From the cell containing the given text, extract its center point as [X, Y] coordinate. 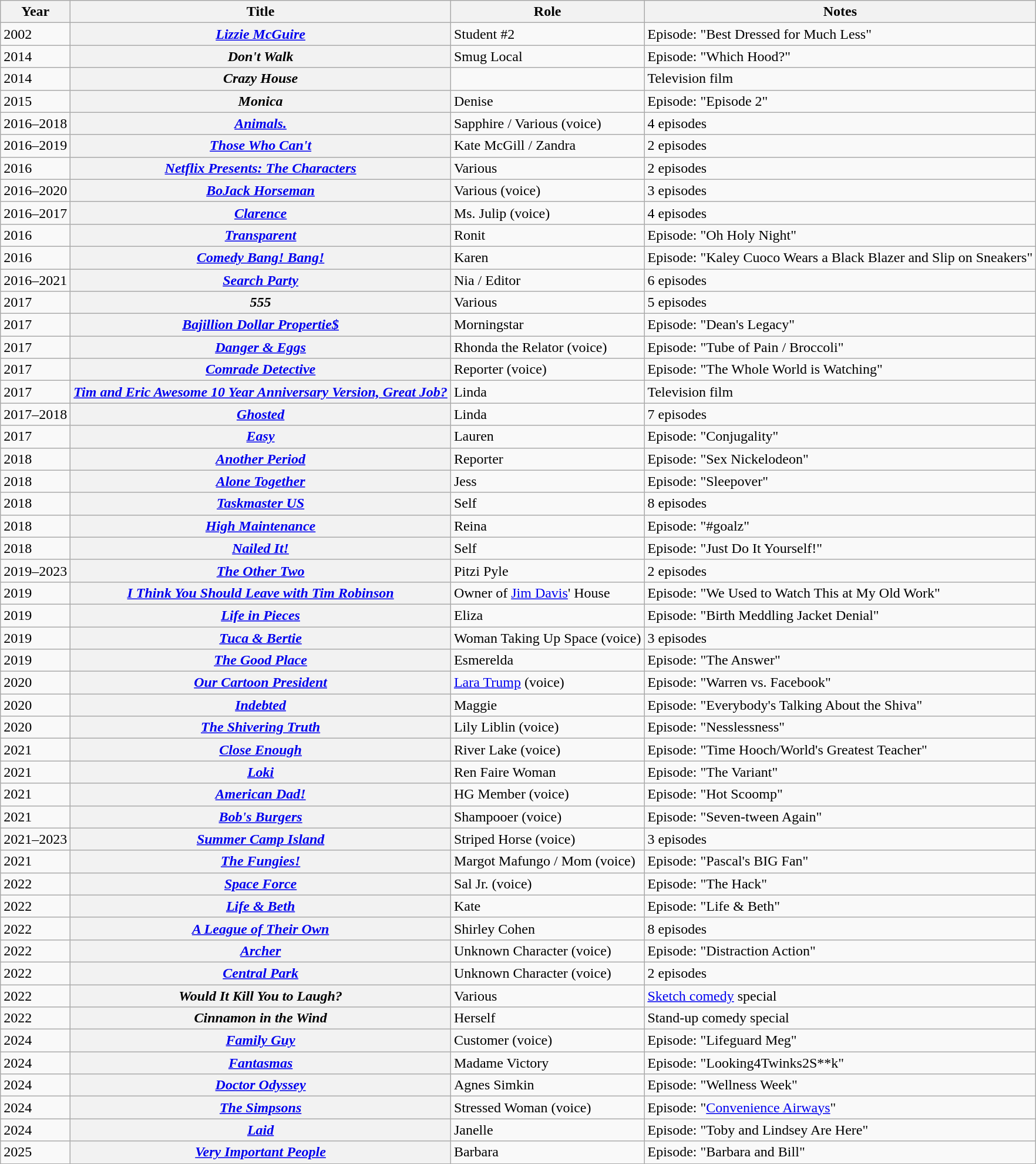
Agnes Simkin [547, 1085]
Student #2 [547, 34]
Customer (voice) [547, 1041]
Jess [547, 481]
Ren Faire Woman [547, 772]
Episode: "Seven-tween Again" [840, 817]
The Shivering Truth [261, 727]
Life & Beth [261, 906]
Episode: "Looking4Twinks2S**k" [840, 1063]
2019–2023 [35, 571]
Episode: "Hot Scoomp" [840, 794]
Kate [547, 906]
BoJack Horseman [261, 190]
Alone Together [261, 481]
The Other Two [261, 571]
Episode: "Warren vs. Facebook" [840, 683]
Episode: "Distraction Action" [840, 951]
5 episodes [840, 303]
7 episodes [840, 414]
Reporter [547, 459]
Episode: "Kaley Cuoco Wears a Black Blazer and Slip on Sneakers" [840, 257]
Ronit [547, 235]
Madame Victory [547, 1063]
Life in Pieces [261, 615]
Episode: "Just Do It Yourself!" [840, 548]
Various (voice) [547, 190]
Episode: "Wellness Week" [840, 1085]
Lily Liblin (voice) [547, 727]
Title [261, 12]
Lara Trump (voice) [547, 683]
Episode: "Pascal's BIG Fan" [840, 861]
Another Period [261, 459]
Our Cartoon President [261, 683]
Maggie [547, 705]
Episode: "Birth Meddling Jacket Denial" [840, 615]
Episode: "Dean's Legacy" [840, 325]
Episode: "Tube of Pain / Broccoli" [840, 347]
Margot Mafungo / Mom (voice) [547, 861]
Episode: "#goalz" [840, 526]
Search Party [261, 280]
Esmerelda [547, 660]
Close Enough [261, 750]
Denise [547, 101]
Transparent [261, 235]
Barbara [547, 1152]
2025 [35, 1152]
Those Who Can't [261, 146]
American Dad! [261, 794]
Episode: "Sleepover" [840, 481]
2016–2020 [35, 190]
A League of Their Own [261, 928]
Karen [547, 257]
2016–2018 [35, 123]
Bajillion Dollar Propertie$ [261, 325]
Episode: "Sex Nickelodeon" [840, 459]
Would It Kill You to Laugh? [261, 996]
Taskmaster US [261, 504]
Owner of Jim Davis' House [547, 593]
The Simpsons [261, 1108]
Fantasmas [261, 1063]
Pitzi Pyle [547, 571]
Role [547, 12]
Episode: "Best Dressed for Much Less" [840, 34]
Clarence [261, 213]
Episode: "Conjugality" [840, 437]
Kate McGill / Zandra [547, 146]
Eliza [547, 615]
Archer [261, 951]
Rhonda the Relator (voice) [547, 347]
Sketch comedy special [840, 996]
Very Important People [261, 1152]
Comedy Bang! Bang! [261, 257]
Shirley Cohen [547, 928]
2002 [35, 34]
Episode: "Time Hooch/World's Greatest Teacher" [840, 750]
Easy [261, 437]
Episode: "Barbara and Bill" [840, 1152]
Episode: "Toby and Lindsey Are Here" [840, 1130]
Family Guy [261, 1041]
Sal Jr. (voice) [547, 884]
Janelle [547, 1130]
Summer Camp Island [261, 839]
I Think You Should Leave with Tim Robinson [261, 593]
Episode: "Episode 2" [840, 101]
Stressed Woman (voice) [547, 1108]
Cinnamon in the Wind [261, 1018]
Episode: "Which Hood?" [840, 56]
Nailed It! [261, 548]
Episode: "The Variant" [840, 772]
Doctor Odyssey [261, 1085]
Sapphire / Various (voice) [547, 123]
Animals. [261, 123]
Space Force [261, 884]
555 [261, 303]
Episode: "The Whole World is Watching" [840, 370]
Stand-up comedy special [840, 1018]
Crazy House [261, 79]
Lauren [547, 437]
Episode: "The Answer" [840, 660]
Loki [261, 772]
Year [35, 12]
Striped Horse (voice) [547, 839]
2016–2019 [35, 146]
Woman Taking Up Space (voice) [547, 638]
Reporter (voice) [547, 370]
High Maintenance [261, 526]
Lizzie McGuire [261, 34]
River Lake (voice) [547, 750]
Indebted [261, 705]
HG Member (voice) [547, 794]
Notes [840, 12]
Herself [547, 1018]
Episode: "We Used to Watch This at My Old Work" [840, 593]
The Good Place [261, 660]
Monica [261, 101]
Episode: "Nesslessness" [840, 727]
Ms. Julip (voice) [547, 213]
The Fungies! [261, 861]
2017–2018 [35, 414]
Episode: "Life & Beth" [840, 906]
2021–2023 [35, 839]
Tuca & Bertie [261, 638]
Nia / Editor [547, 280]
Laid [261, 1130]
Don't Walk [261, 56]
Central Park [261, 973]
Comrade Detective [261, 370]
Episode: "Convenience Airways" [840, 1108]
Episode: "Everybody's Talking About the Shiva" [840, 705]
6 episodes [840, 280]
Tim and Eric Awesome 10 Year Anniversary Version, Great Job? [261, 392]
Episode: "Lifeguard Meg" [840, 1041]
Reina [547, 526]
2016–2021 [35, 280]
2015 [35, 101]
Bob's Burgers [261, 817]
Danger & Eggs [261, 347]
Morningstar [547, 325]
Episode: "Oh Holy Night" [840, 235]
Netflix Presents: The Characters [261, 168]
Ghosted [261, 414]
Smug Local [547, 56]
Shampooer (voice) [547, 817]
Episode: "The Hack" [840, 884]
2016–2017 [35, 213]
